Pinpoint the cell where the given text exists, returning its (X, Y) midpoint coordinate. 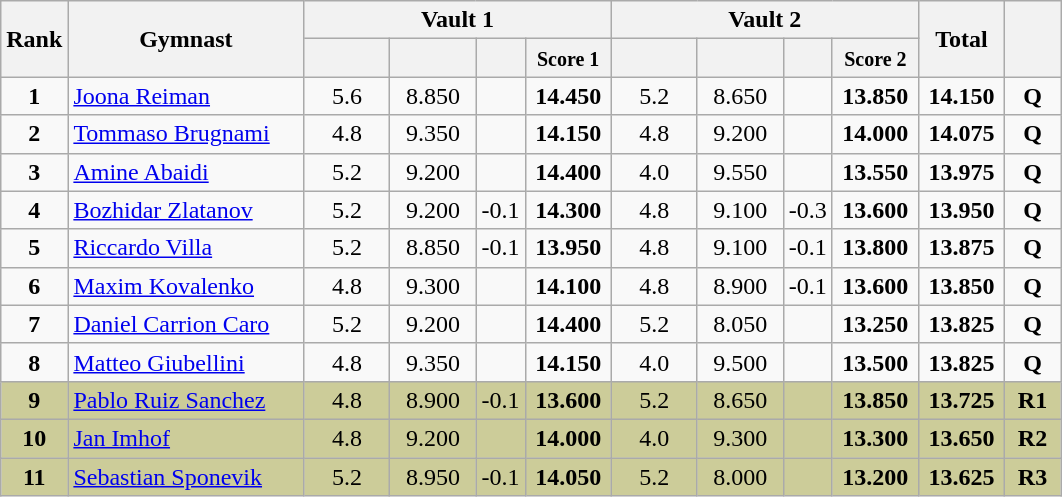
Sebastian Sponevik (186, 477)
1 (34, 96)
14.075 (961, 134)
Amine Abaidi (186, 172)
13.500 (875, 362)
R2 (1032, 438)
Tommaso Brugnami (186, 134)
-0.3 (808, 210)
8.050 (740, 324)
6 (34, 286)
14.100 (568, 286)
5 (34, 248)
9.500 (740, 362)
8.000 (740, 477)
14.450 (568, 96)
Gymnast (186, 39)
Riccardo Villa (186, 248)
14.050 (568, 477)
13.300 (875, 438)
Joona Reiman (186, 96)
13.550 (875, 172)
13.650 (961, 438)
Vault 2 (764, 20)
13.975 (961, 172)
9.550 (740, 172)
Score 2 (875, 58)
Matteo Giubellini (186, 362)
13.200 (875, 477)
13.725 (961, 400)
11 (34, 477)
13.250 (875, 324)
Score 1 (568, 58)
7 (34, 324)
10 (34, 438)
Pablo Ruiz Sanchez (186, 400)
2 (34, 134)
13.875 (961, 248)
Daniel Carrion Caro (186, 324)
9 (34, 400)
Vault 1 (458, 20)
3 (34, 172)
Maxim Kovalenko (186, 286)
Bozhidar Zlatanov (186, 210)
R3 (1032, 477)
8.950 (433, 477)
13.800 (875, 248)
R1 (1032, 400)
14.300 (568, 210)
13.625 (961, 477)
Jan Imhof (186, 438)
5.6 (347, 96)
Rank (34, 39)
4 (34, 210)
Total (961, 39)
8 (34, 362)
